Provide the (x, y) coordinate of the cell's center where the given text is located.  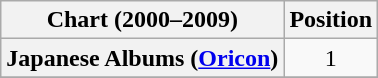
Chart (2000–2009) (142, 20)
1 (331, 58)
Position (331, 20)
Japanese Albums (Oricon) (142, 58)
